Find where the given text appears and provide that cell's center as [x, y] coordinate. 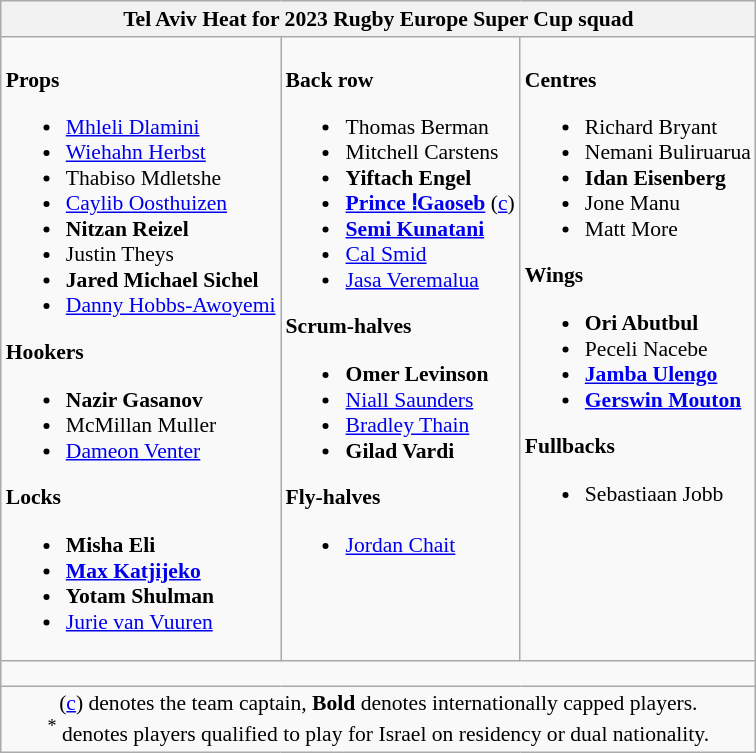
Tel Aviv Heat for 2023 Rugby Europe Super Cup squad [378, 19]
